Provide the (x, y) coordinate of the cell's center where the given text is located.  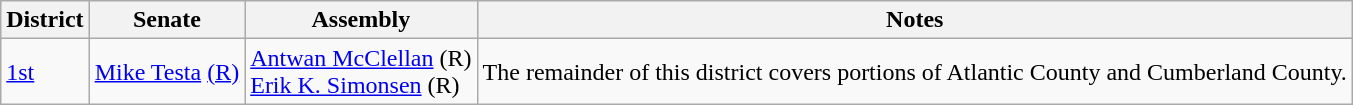
District (45, 20)
1st (45, 72)
Antwan McClellan (R)Erik K. Simonsen (R) (361, 72)
Assembly (361, 20)
Senate (167, 20)
The remainder of this district covers portions of Atlantic County and Cumberland County. (914, 72)
Mike Testa (R) (167, 72)
Notes (914, 20)
